Return the [X, Y] coordinate for the center point of the cell that contains the specified text.  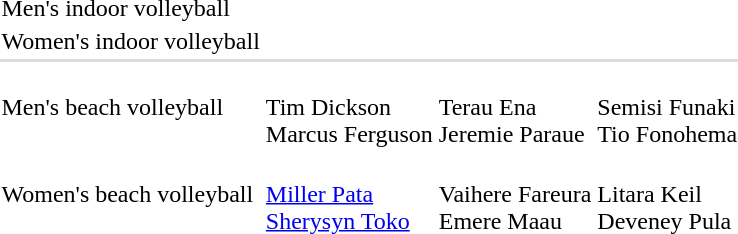
Men's beach volleyball [130, 107]
Women's indoor volleyball [130, 41]
Terau EnaJeremie Paraue [515, 107]
Tim DicksonMarcus Ferguson [349, 107]
